Locate the cell with the specified text and output its (X, Y) center coordinate. 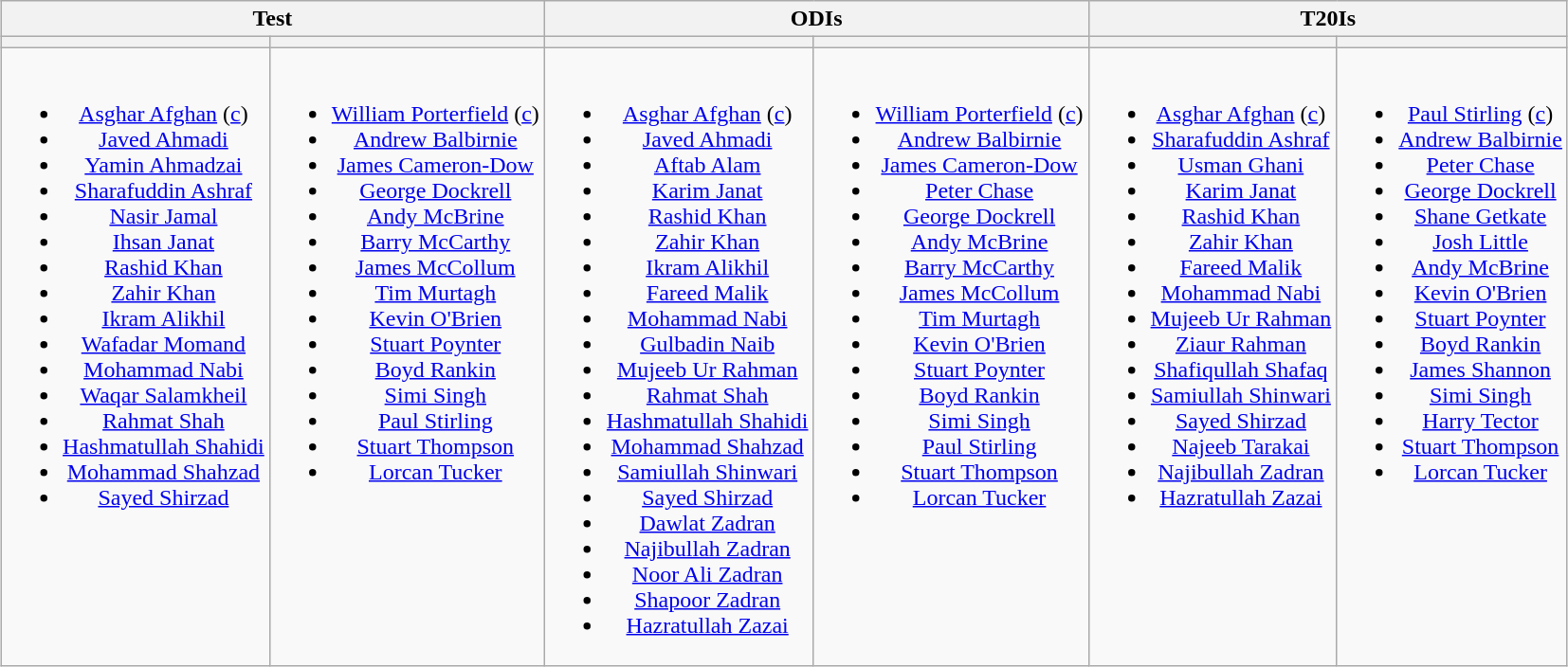
Test (273, 19)
T20Is (1327, 19)
ODIs (816, 19)
